Detect which cell encompasses the target text, then output its [X, Y] center coordinate. 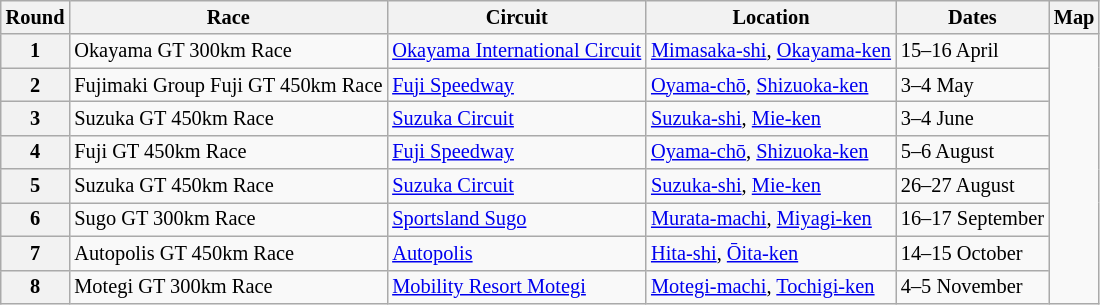
Sugo GT 300km Race [228, 219]
Murata-machi, Miyagi-ken [771, 219]
3–4 June [972, 118]
1 [36, 51]
Dates [972, 17]
Circuit [516, 17]
Mimasaka-shi, Okayama-ken [771, 51]
Motegi-machi, Tochigi-ken [771, 287]
Autopolis [516, 253]
16–17 September [972, 219]
Map [1074, 17]
Okayama International Circuit [516, 51]
Autopolis GT 450km Race [228, 253]
26–27 August [972, 186]
5 [36, 186]
Mobility Resort Motegi [516, 287]
15–16 April [972, 51]
5–6 August [972, 152]
Fuji GT 450km Race [228, 152]
Hita-shi, Ōita-ken [771, 253]
Okayama GT 300km Race [228, 51]
6 [36, 219]
3–4 May [972, 85]
Fujimaki Group Fuji GT 450km Race [228, 85]
Motegi GT 300km Race [228, 287]
2 [36, 85]
8 [36, 287]
Round [36, 17]
14–15 October [972, 253]
3 [36, 118]
4–5 November [972, 287]
Location [771, 17]
Race [228, 17]
4 [36, 152]
Sportsland Sugo [516, 219]
7 [36, 253]
